Detect which cell encompasses the target text, then output its [X, Y] center coordinate. 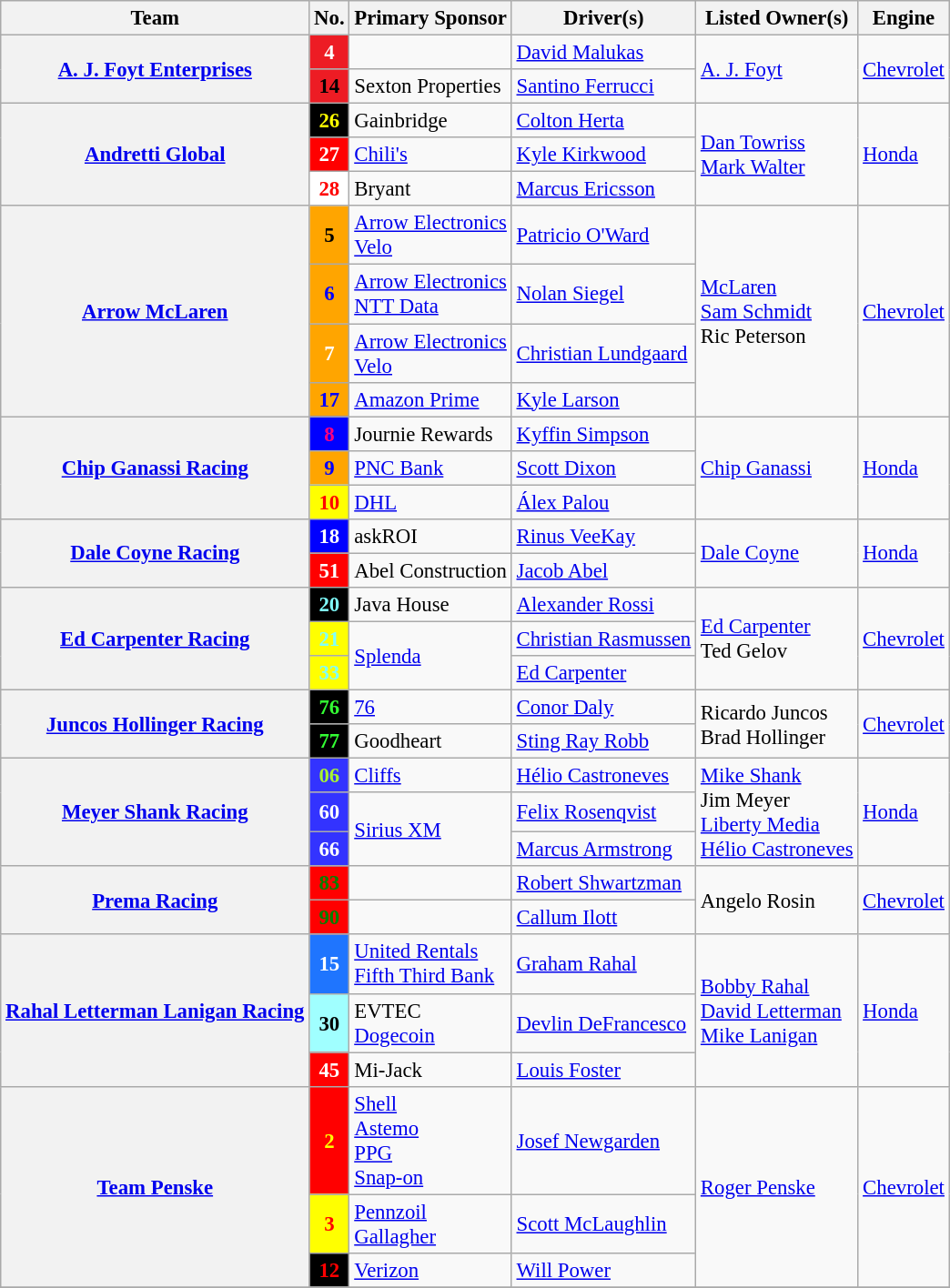
Team Penske [155, 1186]
21 [329, 639]
Marcus Armstrong [603, 850]
Hélio Castroneves [603, 776]
Splenda [430, 655]
Kyffin Simpson [603, 434]
Dale Coyne Racing [155, 553]
30 [329, 1022]
Mike Shank Jim Meyer Liberty Media Hélio Castroneves [777, 813]
Gainbridge [430, 121]
83 [329, 883]
7 [329, 353]
Christian Lundgaard [603, 353]
A. J. Foyt Enterprises [155, 69]
17 [329, 399]
Angelo Rosin [777, 901]
Álex Palou [603, 502]
26 [329, 121]
Santino Ferrucci [603, 86]
Chip Ganassi Racing [155, 468]
60 [329, 811]
Graham Rahal [603, 964]
Ed Carpenter Racing [155, 639]
Dale Coyne [777, 553]
Sirius XM [430, 830]
8 [329, 434]
27 [329, 155]
Dan Towriss Mark Walter [777, 155]
Nolan Siegel [603, 295]
Java House [430, 605]
5 [329, 235]
EVTECDogecoin [430, 1022]
51 [329, 570]
David Malukas [603, 53]
Prema Racing [155, 901]
Juncos Hollinger Racing [155, 724]
Patricio O'Ward [603, 235]
Kyle Kirkwood [603, 155]
Team [155, 18]
Ed Carpenter [603, 673]
06 [329, 776]
ShellAstemoPPGSnap-on [430, 1141]
14 [329, 86]
Arrow McLaren [155, 311]
Amazon Prime [430, 399]
Scott McLaughlin [603, 1224]
DHL [430, 502]
Sting Ray Robb [603, 741]
3 [329, 1224]
A. J. Foyt [777, 69]
Ricardo Juncos Brad Hollinger [777, 724]
Verizon [430, 1271]
33 [329, 673]
Rinus VeeKay [603, 537]
Listed Owner(s) [777, 18]
90 [329, 918]
PNC Bank [430, 468]
Devlin DeFrancesco [603, 1022]
Driver(s) [603, 18]
Bobby Rahal David Letterman Mike Lanigan [777, 1011]
Sexton Properties [430, 86]
Colton Herta [603, 121]
Chip Ganassi [777, 468]
Will Power [603, 1271]
Kyle Larson [603, 399]
10 [329, 502]
18 [329, 537]
No. [329, 18]
United RentalsFifth Third Bank [430, 964]
McLaren Sam Schmidt Ric Peterson [777, 311]
Journie Rewards [430, 434]
12 [329, 1271]
askROI [430, 537]
Jacob Abel [603, 570]
Louis Foster [603, 1070]
20 [329, 605]
Abel Construction [430, 570]
PennzoilGallagher [430, 1224]
Scott Dixon [603, 468]
77 [329, 741]
Alexander Rossi [603, 605]
Engine [904, 18]
Andretti Global [155, 155]
Cliffs [430, 776]
4 [329, 53]
Josef Newgarden [603, 1141]
66 [329, 850]
Primary Sponsor [430, 18]
Roger Penske [777, 1186]
15 [329, 964]
Marcus Ericsson [603, 189]
Mi-Jack [430, 1070]
2 [329, 1141]
Robert Shwartzman [603, 883]
Christian Rasmussen [603, 639]
Felix Rosenqvist [603, 811]
Arrow ElectronicsNTT Data [430, 295]
Bryant [430, 189]
Goodheart [430, 741]
Ed Carpenter Ted Gelov [777, 639]
Rahal Letterman Lanigan Racing [155, 1011]
6 [329, 295]
Callum Ilott [603, 918]
9 [329, 468]
45 [329, 1070]
28 [329, 189]
Meyer Shank Racing [155, 813]
Chili's [430, 155]
Conor Daly [603, 708]
